For the text-containing cell, return its midpoint in [X, Y] coordinate format. 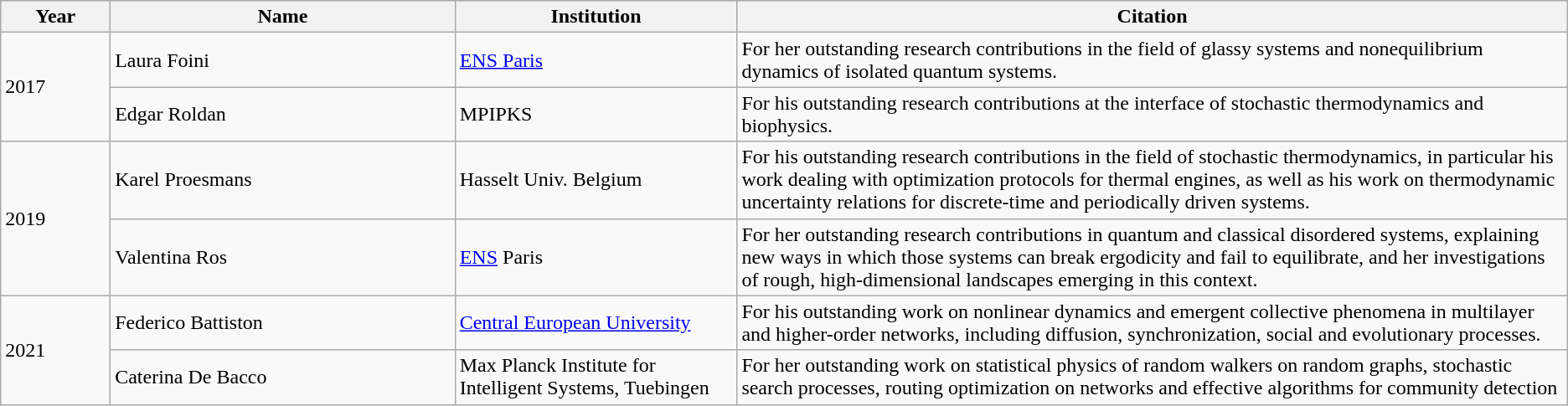
2017 [55, 87]
For his outstanding research contributions at the interface of stochastic thermodynamics and biophysics. [1153, 114]
Edgar Roldan [283, 114]
Institution [596, 17]
Federico Battiston [283, 323]
Karel Proesmans [283, 180]
Name [283, 17]
Valentina Ros [283, 257]
2021 [55, 350]
Max Planck Institute for Intelligent Systems, Tuebingen [596, 377]
Caterina De Bacco [283, 377]
Laura Foini [283, 60]
MPIPKS [596, 114]
Citation [1153, 17]
Year [55, 17]
For her outstanding research contributions in the field of glassy systems and nonequilibrium dynamics of isolated quantum systems. [1153, 60]
2019 [55, 218]
Central European University [596, 323]
Hasselt Univ. Belgium [596, 180]
